Find where the given text appears and provide that cell's center as [x, y] coordinate. 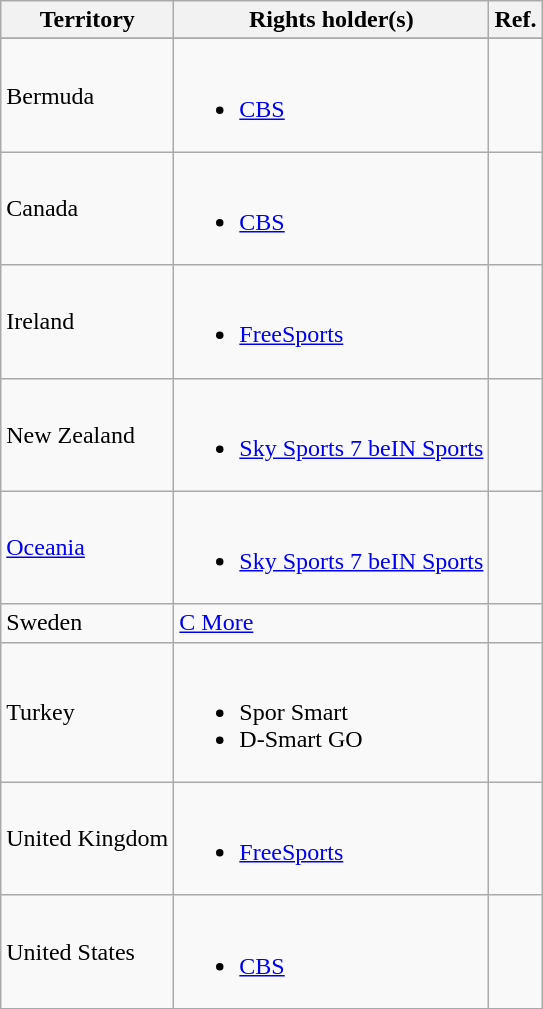
Ireland [88, 322]
Ref. [516, 20]
C More [332, 623]
New Zealand [88, 434]
Oceania [88, 548]
Bermuda [88, 96]
Territory [88, 20]
Turkey [88, 712]
Sweden [88, 623]
United States [88, 952]
Canada [88, 208]
Rights holder(s) [332, 20]
Spor SmartD-Smart GO [332, 712]
United Kingdom [88, 838]
